Pinpoint the cell where the given text exists, returning its (X, Y) midpoint coordinate. 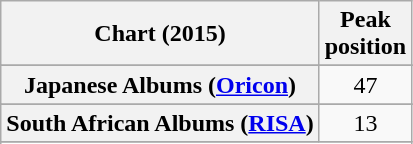
Japanese Albums (Oricon) (160, 85)
13 (365, 123)
47 (365, 85)
South African Albums (RISA) (160, 123)
Peakposition (365, 34)
Chart (2015) (160, 34)
